Capture the cell that displays the provided text and extract its [x, y] central coordinate. 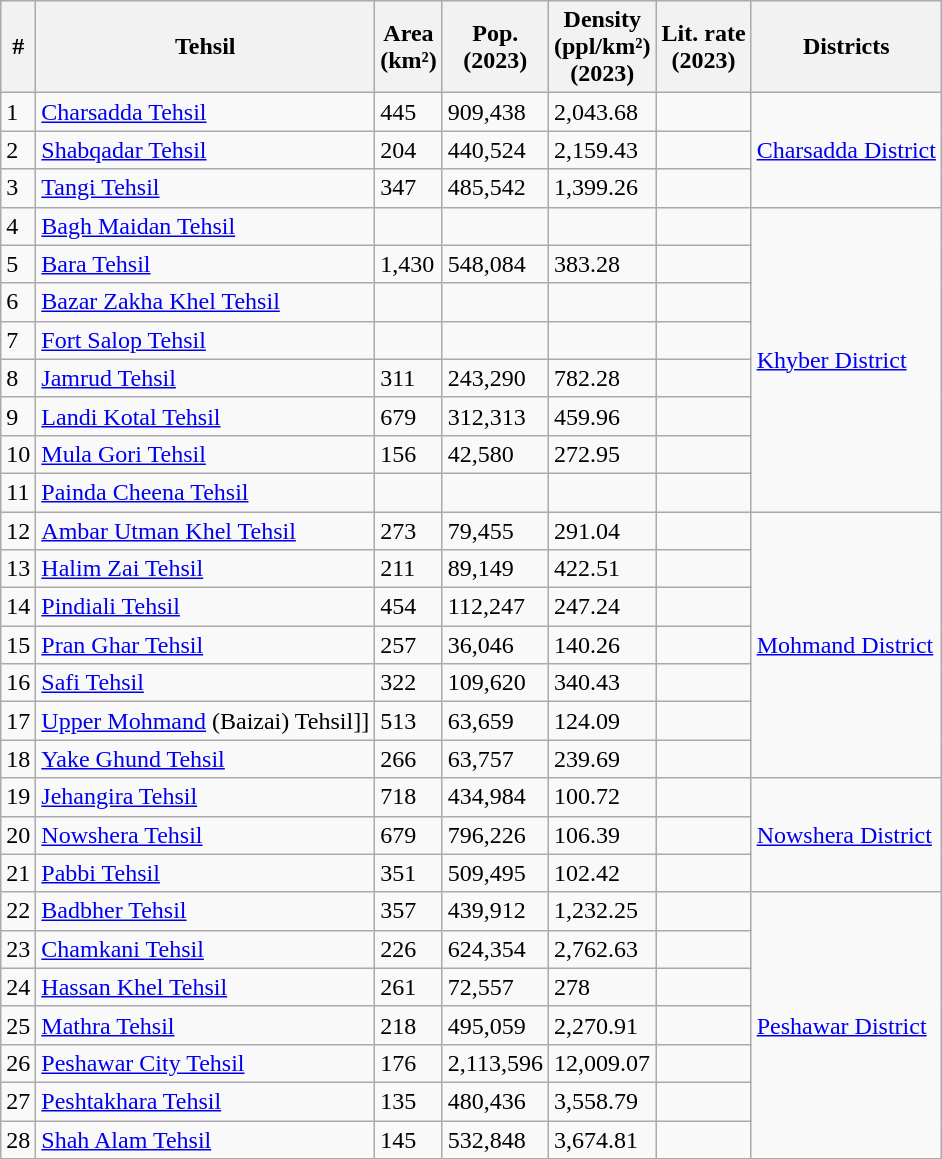
109,620 [495, 683]
Charsadda District [846, 150]
Tehsil [206, 47]
Safi Tehsil [206, 683]
19 [18, 797]
1,430 [409, 264]
7 [18, 340]
291.04 [602, 531]
2,113,596 [495, 1063]
124.09 [602, 721]
211 [409, 569]
273 [409, 531]
440,524 [495, 150]
112,247 [495, 607]
Pop.(2023) [495, 47]
72,557 [495, 987]
Nowshera Tehsil [206, 835]
454 [409, 607]
218 [409, 1025]
796,226 [495, 835]
278 [602, 987]
106.39 [602, 835]
Badbher Tehsil [206, 911]
Pindiali Tehsil [206, 607]
485,542 [495, 188]
Hassan Khel Tehsil [206, 987]
Yake Ghund Tehsil [206, 759]
Pran Ghar Tehsil [206, 645]
3,558.79 [602, 1101]
204 [409, 150]
140.26 [602, 645]
36,046 [495, 645]
12,009.07 [602, 1063]
23 [18, 949]
25 [18, 1025]
12 [18, 531]
9 [18, 416]
439,912 [495, 911]
513 [409, 721]
2 [18, 150]
782.28 [602, 378]
Peshtakhara Tehsil [206, 1101]
1,232.25 [602, 911]
312,313 [495, 416]
322 [409, 683]
63,659 [495, 721]
Chamkani Tehsil [206, 949]
20 [18, 835]
226 [409, 949]
2,043.68 [602, 112]
26 [18, 1063]
156 [409, 454]
Pabbi Tehsil [206, 873]
14 [18, 607]
17 [18, 721]
509,495 [495, 873]
1,399.26 [602, 188]
42,580 [495, 454]
340.43 [602, 683]
Peshawar City Tehsil [206, 1063]
Lit. rate(2023) [704, 47]
2,762.63 [602, 949]
Shabqadar Tehsil [206, 150]
4 [18, 226]
383.28 [602, 264]
Mula Gori Tehsil [206, 454]
261 [409, 987]
311 [409, 378]
909,438 [495, 112]
89,149 [495, 569]
11 [18, 492]
Shah Alam Tehsil [206, 1139]
6 [18, 302]
18 [18, 759]
347 [409, 188]
Painda Cheena Tehsil [206, 492]
243,290 [495, 378]
Peshawar District [846, 1025]
15 [18, 645]
1 [18, 112]
266 [409, 759]
100.72 [602, 797]
272.95 [602, 454]
624,354 [495, 949]
176 [409, 1063]
Khyber District [846, 359]
Bara Tehsil [206, 264]
Charsadda Tehsil [206, 112]
434,984 [495, 797]
Landi Kotal Tehsil [206, 416]
Halim Zai Tehsil [206, 569]
Mohmand District [846, 645]
2,270.91 [602, 1025]
Tangi Tehsil [206, 188]
Bagh Maidan Tehsil [206, 226]
Upper Mohmand (Baizai) Tehsil]] [206, 721]
Jehangira Tehsil [206, 797]
5 [18, 264]
2,159.43 [602, 150]
# [18, 47]
Density(ppl/km²)(2023) [602, 47]
27 [18, 1101]
21 [18, 873]
145 [409, 1139]
102.42 [602, 873]
532,848 [495, 1139]
Bazar Zakha Khel Tehsil [206, 302]
3 [18, 188]
351 [409, 873]
459.96 [602, 416]
257 [409, 645]
22 [18, 911]
445 [409, 112]
239.69 [602, 759]
16 [18, 683]
495,059 [495, 1025]
Mathra Tehsil [206, 1025]
8 [18, 378]
3,674.81 [602, 1139]
Fort Salop Tehsil [206, 340]
548,084 [495, 264]
422.51 [602, 569]
10 [18, 454]
24 [18, 987]
135 [409, 1101]
357 [409, 911]
13 [18, 569]
Districts [846, 47]
79,455 [495, 531]
718 [409, 797]
480,436 [495, 1101]
Area(km²) [409, 47]
63,757 [495, 759]
Nowshera District [846, 835]
28 [18, 1139]
Jamrud Tehsil [206, 378]
247.24 [602, 607]
Ambar Utman Khel Tehsil [206, 531]
